Extract the [x, y] coordinate from the center of the cell holding the provided text.  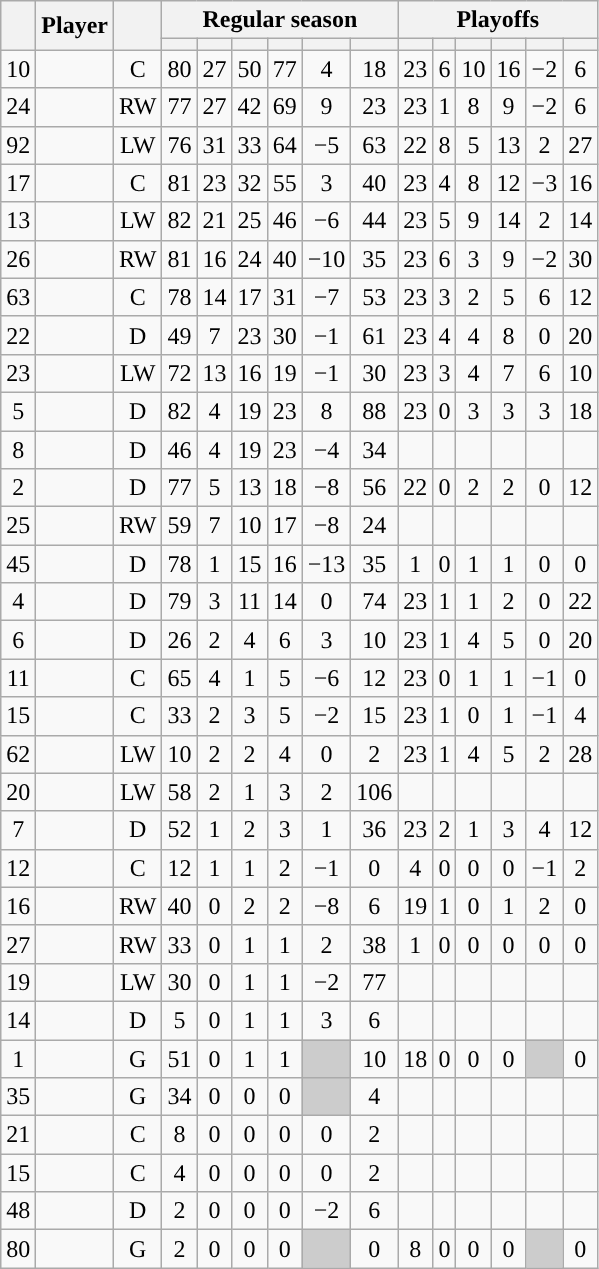
−13 [326, 564]
49 [180, 335]
52 [180, 830]
38 [374, 944]
28 [580, 754]
92 [18, 145]
36 [374, 830]
Regular season [280, 20]
−3 [544, 183]
−5 [326, 145]
−4 [326, 449]
51 [180, 1059]
58 [180, 792]
61 [374, 335]
−7 [326, 297]
59 [180, 526]
69 [284, 107]
76 [180, 145]
56 [374, 488]
74 [374, 602]
48 [18, 1211]
Player [75, 26]
64 [284, 145]
42 [250, 107]
45 [18, 564]
72 [180, 373]
Playoffs [498, 20]
53 [374, 297]
65 [180, 678]
32 [250, 183]
88 [374, 411]
44 [374, 221]
106 [374, 792]
62 [18, 754]
−10 [326, 259]
79 [180, 602]
55 [284, 183]
50 [250, 69]
